Extract the (x, y) coordinate from the center of the cell holding the provided text.  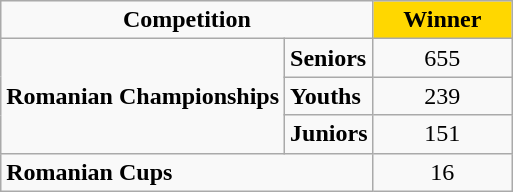
239 (442, 96)
Romanian Championships (143, 96)
Romanian Cups (187, 172)
Juniors (329, 134)
Seniors (329, 58)
Youths (329, 96)
16 (442, 172)
655 (442, 58)
151 (442, 134)
Winner (442, 20)
Competition (187, 20)
